For the text-containing cell, return its midpoint in [x, y] coordinate format. 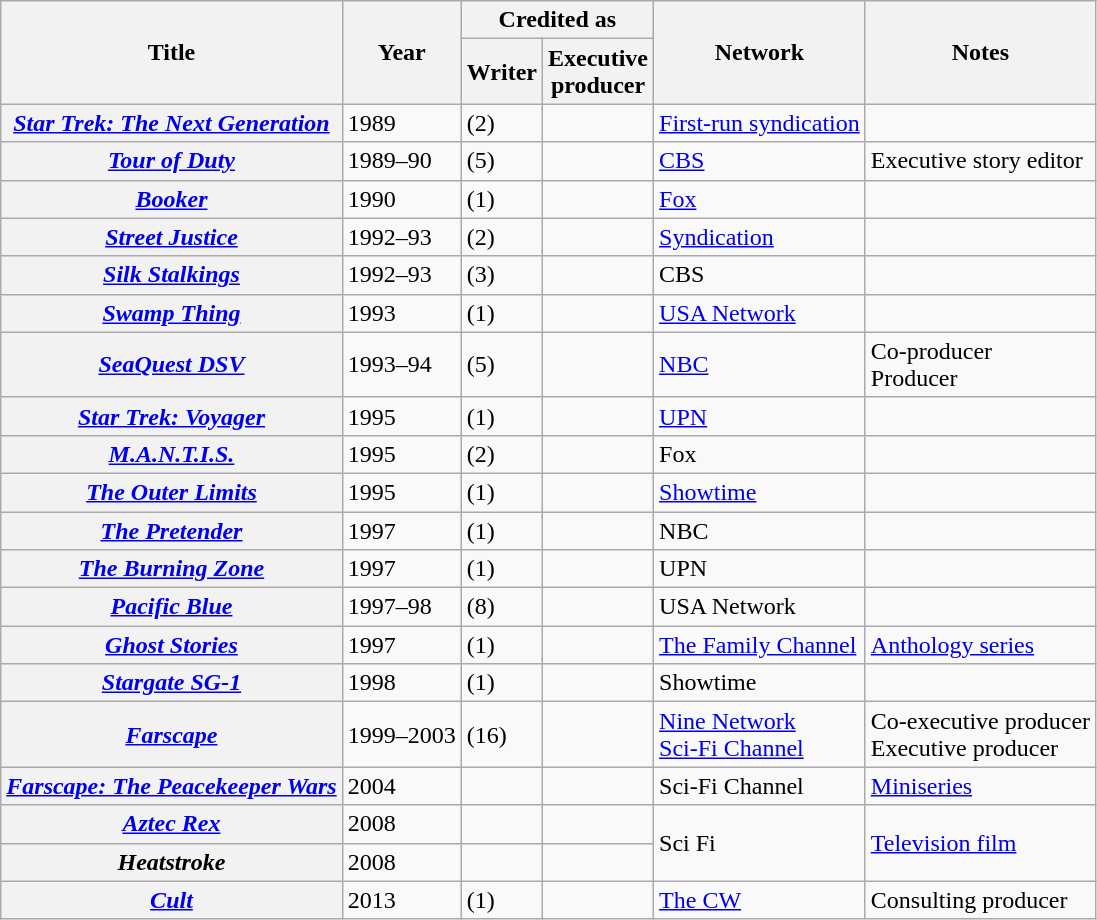
The Burning Zone [172, 569]
Star Trek: The Next Generation [172, 123]
Notes [980, 52]
Syndication [760, 237]
Title [172, 52]
Silk Stalkings [172, 275]
Swamp Thing [172, 313]
Anthology series [980, 645]
(3) [502, 275]
1997–98 [402, 607]
Farscape [172, 734]
Nine NetworkSci-Fi Channel [760, 734]
Booker [172, 199]
Credited as [557, 20]
SeaQuest DSV [172, 364]
1989–90 [402, 161]
Cult [172, 900]
(16) [502, 734]
Miniseries [980, 786]
2013 [402, 900]
1989 [402, 123]
The Outer Limits [172, 492]
1993 [402, 313]
Consulting producer [980, 900]
The Family Channel [760, 645]
The Pretender [172, 531]
2004 [402, 786]
Pacific Blue [172, 607]
The CW [760, 900]
M.A.N.T.I.S. [172, 454]
Network [760, 52]
Stargate SG-1 [172, 683]
Sci-Fi Channel [760, 786]
Co-executive producer Executive producer [980, 734]
Tour of Duty [172, 161]
Star Trek: Voyager [172, 416]
1993–94 [402, 364]
(8) [502, 607]
Co-producer Producer [980, 364]
1998 [402, 683]
Farscape: The Peacekeeper Wars [172, 786]
First-run syndication [760, 123]
Executiveproducer [598, 72]
Television film [980, 843]
Sci Fi [760, 843]
Street Justice [172, 237]
Heatstroke [172, 862]
Writer [502, 72]
Ghost Stories [172, 645]
Year [402, 52]
Aztec Rex [172, 824]
Executive story editor [980, 161]
1999–2003 [402, 734]
1990 [402, 199]
